Return the (x, y) coordinate for the center point of the cell that contains the specified text.  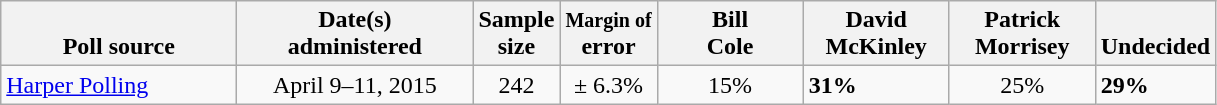
Undecided (1155, 34)
April 9–11, 2015 (355, 85)
PatrickMorrisey (1022, 34)
BillCole (730, 34)
Samplesize (516, 34)
29% (1155, 85)
± 6.3% (608, 85)
Poll source (119, 34)
242 (516, 85)
31% (876, 85)
Margin oferror (608, 34)
Harper Polling (119, 85)
DavidMcKinley (876, 34)
15% (730, 85)
Date(s)administered (355, 34)
25% (1022, 85)
